Detect which cell encompasses the target text, then output its (x, y) center coordinate. 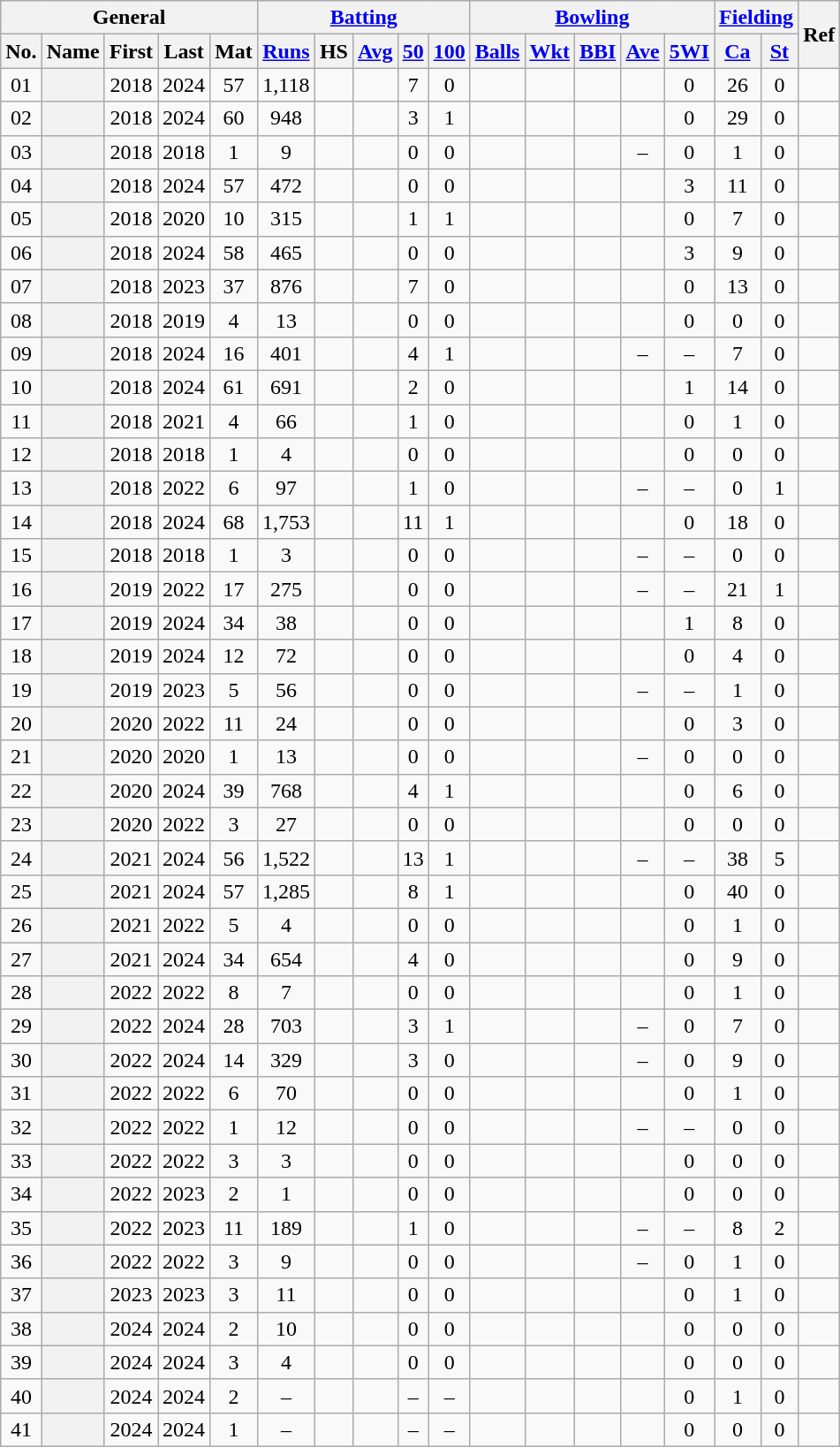
General (129, 18)
1,285 (286, 891)
Ca (738, 51)
70 (286, 1094)
1,522 (286, 858)
Runs (286, 51)
19 (21, 690)
32 (21, 1127)
BBI (597, 51)
Mat (234, 51)
Avg (375, 51)
66 (286, 421)
Ref (820, 34)
02 (21, 118)
30 (21, 1060)
5WI (689, 51)
768 (286, 791)
472 (286, 186)
315 (286, 219)
20 (21, 723)
97 (286, 489)
Ave (643, 51)
No. (21, 51)
Balls (497, 51)
329 (286, 1060)
33 (21, 1161)
09 (21, 353)
23 (21, 824)
HS (334, 51)
03 (21, 152)
948 (286, 118)
06 (21, 253)
31 (21, 1094)
36 (21, 1261)
05 (21, 219)
189 (286, 1228)
61 (234, 387)
465 (286, 253)
04 (21, 186)
25 (21, 891)
01 (21, 85)
691 (286, 387)
Fielding (756, 18)
72 (286, 656)
654 (286, 958)
1,118 (286, 85)
100 (449, 51)
876 (286, 286)
41 (21, 1429)
60 (234, 118)
First (131, 51)
08 (21, 320)
35 (21, 1228)
07 (21, 286)
401 (286, 353)
68 (234, 522)
Last (184, 51)
58 (234, 253)
St (779, 51)
15 (21, 556)
Bowling (592, 18)
Wkt (549, 51)
Batting (364, 18)
275 (286, 589)
703 (286, 1027)
22 (21, 791)
Name (72, 51)
1,753 (286, 522)
50 (413, 51)
